Identify which cell holds the provided text, then report its (x, y) central coordinate. 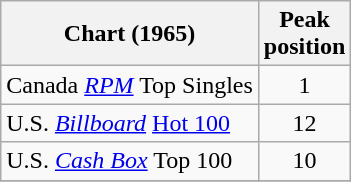
12 (304, 123)
10 (304, 161)
U.S. Billboard Hot 100 (130, 123)
Peakposition (304, 34)
1 (304, 85)
Canada RPM Top Singles (130, 85)
U.S. Cash Box Top 100 (130, 161)
Chart (1965) (130, 34)
